Scan for the cell matching the given text and deliver its (x, y) coordinate at center. 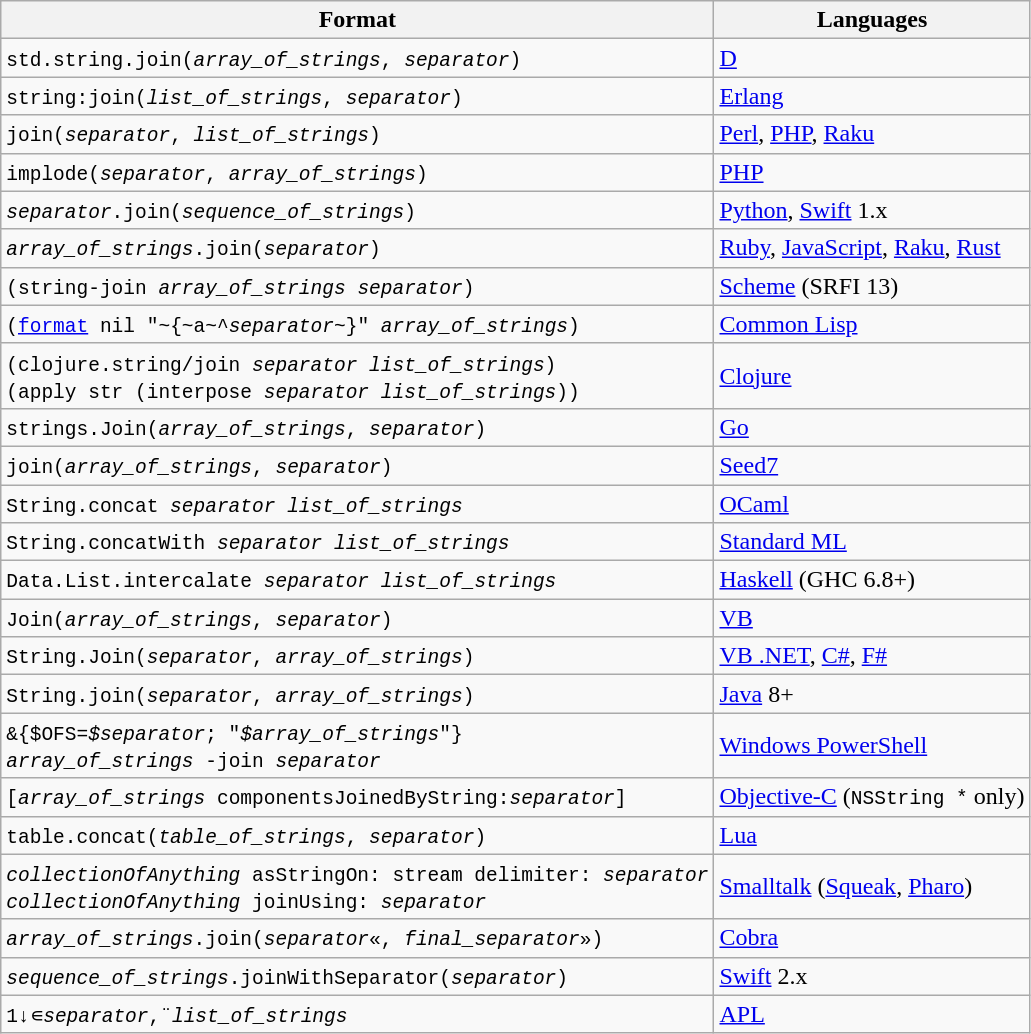
Seed7 (872, 465)
Java 8+ (872, 694)
&{$OFS=$separator; "$array_of_strings"}array_of_strings -join separator (358, 746)
(format nil "~{~a~^separator~}" array_of_strings) (358, 324)
sequence_of_strings.joinWithSeparator(separator) (358, 976)
separator.join(sequence_of_strings) (358, 210)
Cobra (872, 938)
Swift 2.x (872, 976)
[array_of_strings componentsJoinedByString:separator] (358, 797)
Languages (872, 20)
collectionOfAnything asStringOn: stream delimiter: separatorcollectionOfAnything joinUsing: separator (358, 886)
String.concatWith separator list_of_strings (358, 542)
(string-join array_of_strings separator) (358, 286)
OCaml (872, 503)
implode(separator, array_of_strings) (358, 172)
table.concat(table_of_strings, separator) (358, 835)
std.string.join(array_of_strings, separator) (358, 58)
array_of_strings.join(separator«, final_separator») (358, 938)
PHP (872, 172)
Data.List.intercalate separator list_of_strings (358, 580)
string:join(list_of_strings, separator) (358, 96)
Standard ML (872, 542)
Python, Swift 1.x (872, 210)
Windows PowerShell (872, 746)
Scheme (SRFI 13) (872, 286)
String.concat separator list_of_strings (358, 503)
Go (872, 427)
String.Join(separator, array_of_strings) (358, 656)
strings.Join(array_of_strings, separator) (358, 427)
APL (872, 1014)
Common Lisp (872, 324)
Perl, PHP, Raku (872, 134)
Haskell (GHC 6.8+) (872, 580)
(clojure.string/join separator list_of_strings)(apply str (interpose separator list_of_strings)) (358, 376)
Join(array_of_strings, separator) (358, 618)
Format (358, 20)
join(array_of_strings, separator) (358, 465)
String.join(separator, array_of_strings) (358, 694)
join(separator, list_of_strings) (358, 134)
array_of_strings.join(separator) (358, 248)
Smalltalk (Squeak, Pharo) (872, 886)
D (872, 58)
VB (872, 618)
VB .NET, C#, F# (872, 656)
Lua (872, 835)
Ruby, JavaScript, Raku, Rust (872, 248)
1↓∊separator,¨list_of_strings (358, 1014)
Clojure (872, 376)
Objective-C (NSString * only) (872, 797)
Erlang (872, 96)
